Find where the given text appears and provide that cell's center as [X, Y] coordinate. 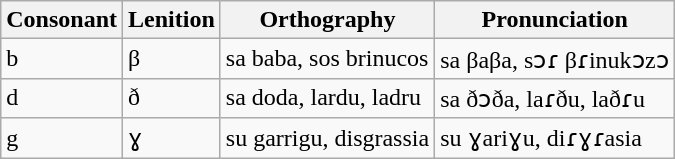
su garrigu, disgrassia [327, 138]
β [172, 59]
Lenition [172, 20]
Consonant [62, 20]
Orthography [327, 20]
su ɣariɣu, diɾɣɾasia [555, 138]
sa ðɔða, laɾðu, laðɾu [555, 98]
ɣ [172, 138]
d [62, 98]
ð [172, 98]
Pronunciation [555, 20]
sa βaβa, sɔɾ βɾinukɔzɔ [555, 59]
g [62, 138]
sa baba, sos brinucos [327, 59]
sa doda, lardu, ladru [327, 98]
b [62, 59]
